Identify which cell holds the provided text, then report its [x, y] central coordinate. 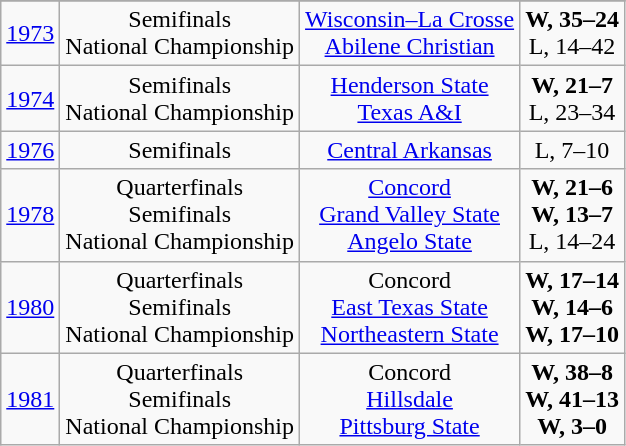
ConcordGrand Valley StateAngelo State [410, 215]
L, 7–10 [572, 150]
ConcordEast Texas StateNortheastern State [410, 307]
Wisconsin–La CrosseAbilene Christian [410, 34]
W, 38–8W, 41–13W, 3–0 [572, 399]
W, 21–7L, 23–34 [572, 98]
1976 [30, 150]
W, 35–24L, 14–42 [572, 34]
1973 [30, 34]
1974 [30, 98]
W, 17–14W, 14–6W, 17–10 [572, 307]
Henderson StateTexas A&I [410, 98]
W, 21–6W, 13–7L, 14–24 [572, 215]
1978 [30, 215]
ConcordHillsdalePittsburg State [410, 399]
Semifinals [180, 150]
Central Arkansas [410, 150]
1980 [30, 307]
1981 [30, 399]
